Identify which cell holds the provided text, then report its (X, Y) central coordinate. 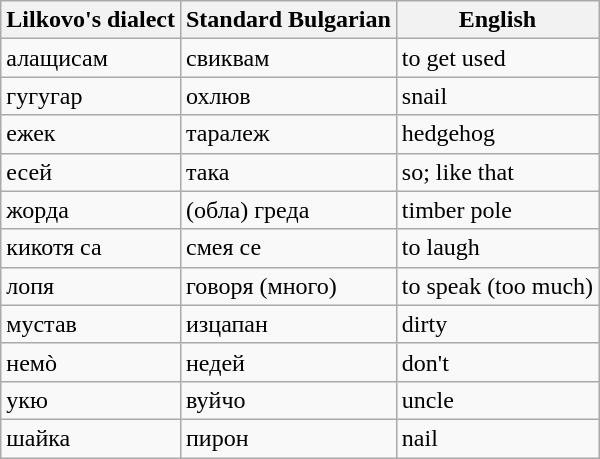
шайка (91, 438)
don't (497, 362)
изцапан (288, 324)
таралеж (288, 134)
недей (288, 362)
to get used (497, 58)
лопя (91, 286)
nail (497, 438)
snail (497, 96)
есей (91, 172)
вуйчо (288, 400)
пирон (288, 438)
кикотя са (91, 248)
so; like that (497, 172)
uncle (497, 400)
охлюв (288, 96)
смея се (288, 248)
мустав (91, 324)
жорда (91, 210)
Lilkovo's dialect (91, 20)
немò (91, 362)
гугугар (91, 96)
to speak (too much) (497, 286)
dirty (497, 324)
(обла) греда (288, 210)
hedgehog (497, 134)
така (288, 172)
алащисам (91, 58)
timber pole (497, 210)
English (497, 20)
говоря (много) (288, 286)
Standard Bulgarian (288, 20)
ежек (91, 134)
to laugh (497, 248)
укю (91, 400)
свиквам (288, 58)
